Extract the (x, y) coordinate from the center of the cell holding the provided text.  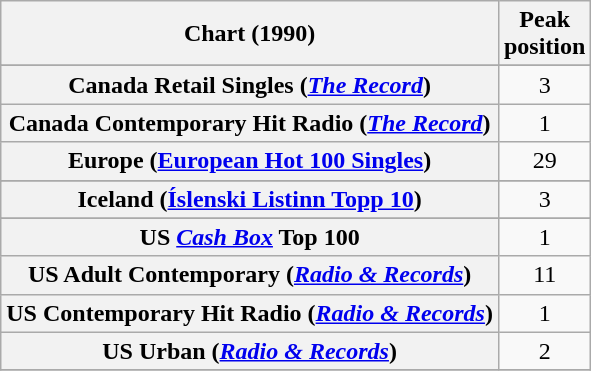
US Cash Box Top 100 (250, 237)
US Urban (Radio & Records) (250, 351)
Canada Contemporary Hit Radio (The Record) (250, 123)
2 (544, 351)
US Contemporary Hit Radio (Radio & Records) (250, 313)
US Adult Contemporary (Radio & Records) (250, 275)
Canada Retail Singles (The Record) (250, 85)
11 (544, 275)
Chart (1990) (250, 34)
Europe (European Hot 100 Singles) (250, 161)
29 (544, 161)
Peakposition (544, 34)
Iceland (Íslenski Listinn Topp 10) (250, 199)
